Locate the cell with the specified text and output its [X, Y] center coordinate. 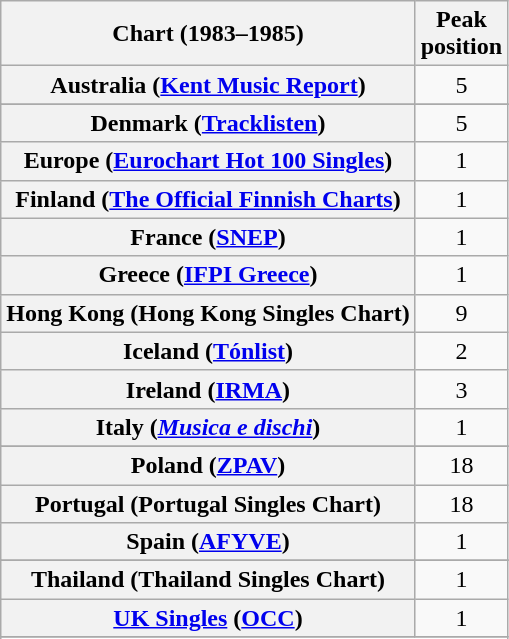
Australia (Kent Music Report) [208, 85]
Portugal (Portugal Singles Chart) [208, 503]
Poland (ZPAV) [208, 465]
Iceland (Tónlist) [208, 351]
2 [461, 351]
Greece (IFPI Greece) [208, 275]
Chart (1983–1985) [208, 34]
9 [461, 313]
Spain (AFYVE) [208, 542]
Europe (Eurochart Hot 100 Singles) [208, 161]
Hong Kong (Hong Kong Singles Chart) [208, 313]
Thailand (Thailand Singles Chart) [208, 580]
Ireland (IRMA) [208, 389]
Peakposition [461, 34]
France (SNEP) [208, 237]
Denmark (Tracklisten) [208, 123]
Finland (The Official Finnish Charts) [208, 199]
Italy (Musica e dischi) [208, 427]
3 [461, 389]
UK Singles (OCC) [208, 618]
